Return [x, y] of the center of cell containing provided text 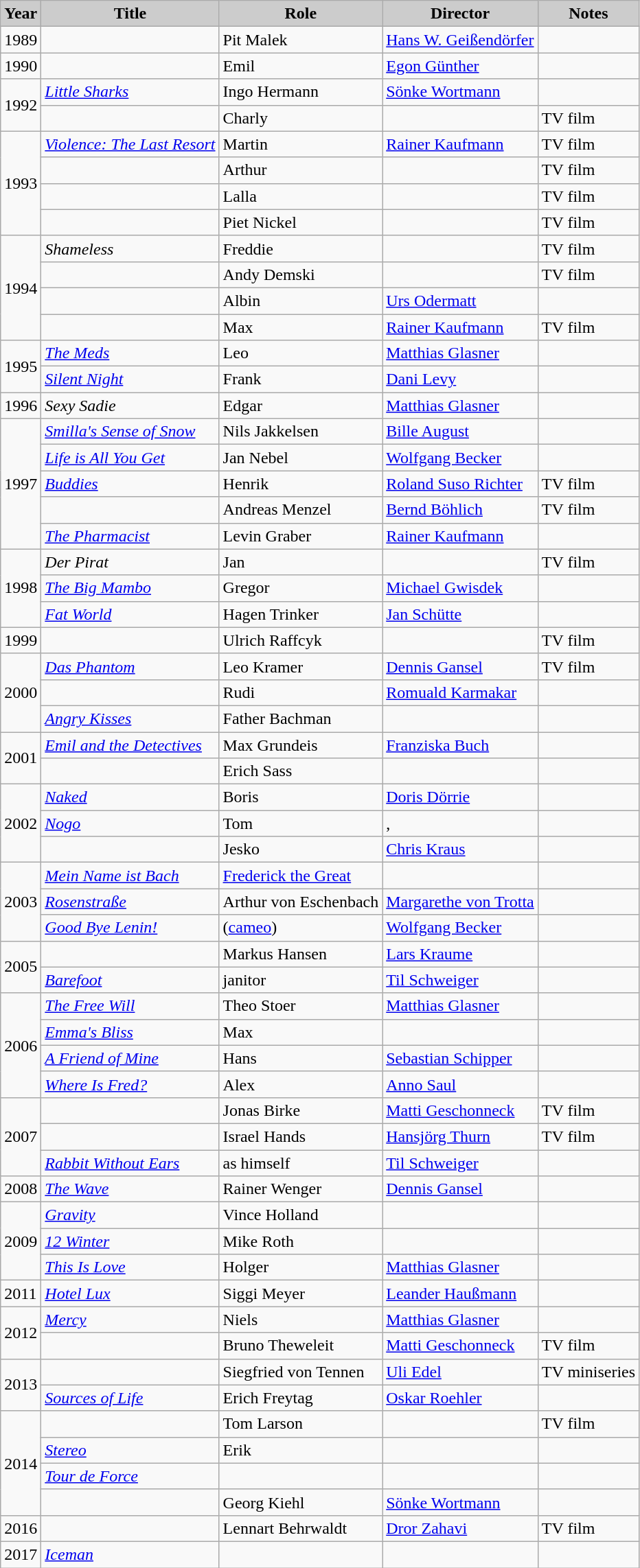
Arthur [301, 170]
1992 [21, 105]
Israel Hands [301, 1136]
Father Bachman [301, 718]
Alex [301, 1084]
Nogo [130, 823]
2013 [21, 1385]
Roland Suso Richter [460, 484]
as himself [301, 1163]
Silent Night [130, 379]
Max Grundeis [301, 745]
Andy Demski [301, 274]
Title [130, 14]
Erich Sass [301, 771]
Leander Haußmann [460, 1294]
Anno Saul [460, 1084]
Arthur von Eschenbach [301, 902]
Theo Stoer [301, 1006]
, [460, 823]
Ulrich Raffcyk [301, 640]
Michael Gwisdek [460, 588]
1994 [21, 288]
Bille August [460, 432]
Das Phantom [130, 666]
Dror Zahavi [460, 1528]
The Pharmacist [130, 536]
2006 [21, 1045]
Margarethe von Trotta [460, 902]
Oskar Roehler [460, 1398]
Mein Name ist Bach [130, 876]
The Meds [130, 353]
Violence: The Last Resort [130, 144]
Rosenstraße [130, 902]
(cameo) [301, 928]
2000 [21, 692]
Andreas Menzel [301, 510]
1997 [21, 484]
1999 [21, 640]
Henrik [301, 484]
Little Sharks [130, 92]
Chris Kraus [460, 850]
1990 [21, 66]
2012 [21, 1333]
Urs Odermatt [460, 301]
Jesko [301, 850]
Doris Dörrie [460, 797]
2011 [21, 1294]
Erik [301, 1450]
Where Is Fred? [130, 1084]
1989 [21, 40]
Dani Levy [460, 379]
Gravity [130, 1215]
Emma's Bliss [130, 1032]
Hansjörg Thurn [460, 1136]
Levin Graber [301, 536]
Boris [301, 797]
Martin [301, 144]
Hagen Trinker [301, 614]
Der Pirat [130, 562]
Frederick the Great [301, 876]
Notes [588, 14]
Iceman [130, 1554]
Naked [130, 797]
Charly [301, 118]
Rabbit Without Ears [130, 1163]
Ingo Hermann [301, 92]
Barefoot [130, 980]
Jan Schütte [460, 614]
Tour de Force [130, 1476]
Jan [301, 562]
Piet Nickel [301, 222]
Year [21, 14]
Lars Kraume [460, 954]
Siggi Meyer [301, 1294]
1996 [21, 406]
Buddies [130, 484]
Lennart Behrwaldt [301, 1528]
Sources of Life [130, 1398]
Pit Malek [301, 40]
TV miniseries [588, 1372]
janitor [301, 980]
Director [460, 14]
Franziska Buch [460, 745]
Gregor [301, 588]
1998 [21, 588]
Sexy Sadie [130, 406]
2001 [21, 758]
12 Winter [130, 1241]
Leo Kramer [301, 666]
Holger [301, 1267]
Emil and the Detectives [130, 745]
Frank [301, 379]
Edgar [301, 406]
Markus Hansen [301, 954]
Tom Larson [301, 1424]
2016 [21, 1528]
Leo [301, 353]
Rudi [301, 692]
Uli Edel [460, 1372]
Life is All You Get [130, 458]
Shameless [130, 248]
Georg Kiehl [301, 1502]
1995 [21, 366]
Stereo [130, 1450]
Role [301, 14]
Albin [301, 301]
Bernd Böhlich [460, 510]
The Free Will [130, 1006]
Jonas Birke [301, 1110]
Sebastian Schipper [460, 1058]
Niels [301, 1320]
2005 [21, 967]
2003 [21, 902]
2002 [21, 823]
Hotel Lux [130, 1294]
Emil [301, 66]
Mike Roth [301, 1241]
2007 [21, 1136]
Siegfried von Tennen [301, 1372]
A Friend of Mine [130, 1058]
The Wave [130, 1189]
Jan Nebel [301, 458]
Hans W. Geißendörfer [460, 40]
2017 [21, 1554]
Bruno Theweleit [301, 1346]
2009 [21, 1241]
1993 [21, 183]
Hans [301, 1058]
Nils Jakkelsen [301, 432]
Rainer Wenger [301, 1189]
2014 [21, 1463]
Smilla's Sense of Snow [130, 432]
Erich Freytag [301, 1398]
Fat World [130, 614]
Good Bye Lenin! [130, 928]
The Big Mambo [130, 588]
Vince Holland [301, 1215]
2008 [21, 1189]
Romuald Karmakar [460, 692]
Lalla [301, 196]
Angry Kisses [130, 718]
This Is Love [130, 1267]
Freddie [301, 248]
Tom [301, 823]
Mercy [130, 1320]
Egon Günther [460, 66]
